Scan for the cell matching the given text and deliver its [X, Y] coordinate at center. 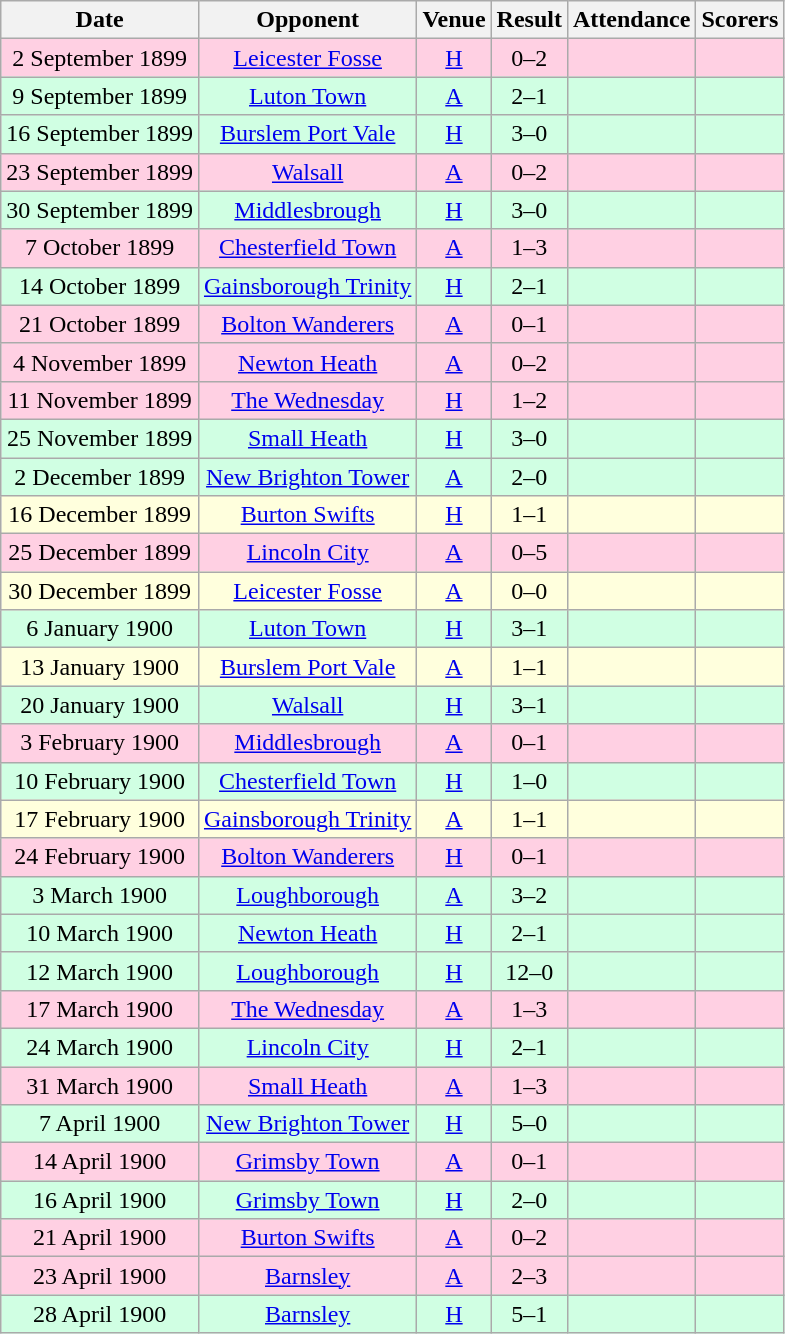
31 March 1900 [100, 1085]
11 November 1899 [100, 400]
4 November 1899 [100, 362]
10 March 1900 [100, 933]
5–1 [529, 1314]
7 April 1900 [100, 1124]
25 November 1899 [100, 438]
16 September 1899 [100, 134]
12 March 1900 [100, 971]
16 December 1899 [100, 515]
0–5 [529, 553]
30 September 1899 [100, 210]
14 April 1900 [100, 1162]
1–0 [529, 781]
17 February 1900 [100, 819]
5–0 [529, 1124]
23 April 1900 [100, 1276]
14 October 1899 [100, 286]
3–2 [529, 895]
17 March 1900 [100, 1009]
2 December 1899 [100, 477]
28 April 1900 [100, 1314]
3 March 1900 [100, 895]
12–0 [529, 971]
Venue [454, 20]
Opponent [307, 20]
Attendance [631, 20]
Scorers [740, 20]
10 February 1900 [100, 781]
21 April 1900 [100, 1238]
24 March 1900 [100, 1047]
Result [529, 20]
2–3 [529, 1276]
Date [100, 20]
21 October 1899 [100, 324]
16 April 1900 [100, 1200]
23 September 1899 [100, 172]
20 January 1900 [100, 705]
25 December 1899 [100, 553]
0–0 [529, 591]
3 February 1900 [100, 743]
30 December 1899 [100, 591]
24 February 1900 [100, 857]
13 January 1900 [100, 667]
1–2 [529, 400]
2 September 1899 [100, 58]
6 January 1900 [100, 629]
9 September 1899 [100, 96]
7 October 1899 [100, 248]
